Capture the cell that displays the provided text and extract its [X, Y] central coordinate. 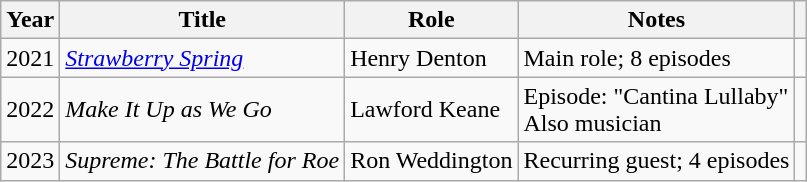
Ron Weddington [432, 161]
Episode: "Cantina Lullaby"Also musician [656, 110]
Make It Up as We Go [202, 110]
Notes [656, 20]
Strawberry Spring [202, 58]
Role [432, 20]
Title [202, 20]
Main role; 8 episodes [656, 58]
Recurring guest; 4 episodes [656, 161]
2021 [30, 58]
Lawford Keane [432, 110]
Year [30, 20]
Supreme: The Battle for Roe [202, 161]
2023 [30, 161]
Henry Denton [432, 58]
2022 [30, 110]
